Find where the given text appears and provide that cell's center as [x, y] coordinate. 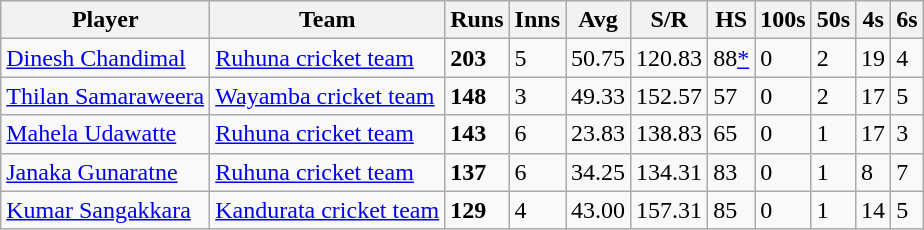
Player [106, 20]
57 [732, 96]
Wayamba cricket team [328, 96]
134.31 [670, 172]
23.83 [598, 134]
137 [477, 172]
Avg [598, 20]
Dinesh Chandimal [106, 58]
43.00 [598, 210]
7 [907, 172]
157.31 [670, 210]
Team [328, 20]
HS [732, 20]
Kandurata cricket team [328, 210]
S/R [670, 20]
6s [907, 20]
143 [477, 134]
Runs [477, 20]
34.25 [598, 172]
85 [732, 210]
148 [477, 96]
19 [874, 58]
14 [874, 210]
Kumar Sangakkara [106, 210]
83 [732, 172]
203 [477, 58]
50s [833, 20]
50.75 [598, 58]
129 [477, 210]
100s [783, 20]
Thilan Samaraweera [106, 96]
120.83 [670, 58]
49.33 [598, 96]
8 [874, 172]
65 [732, 134]
88* [732, 58]
Mahela Udawatte [106, 134]
Janaka Gunaratne [106, 172]
4s [874, 20]
152.57 [670, 96]
Inns [537, 20]
138.83 [670, 134]
